Find where the given text appears and provide that cell's center as [X, Y] coordinate. 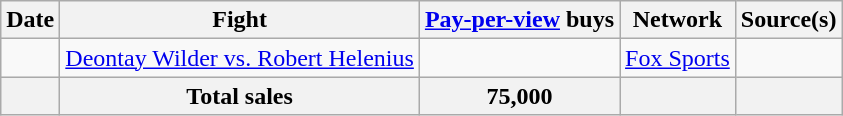
Fight [240, 20]
Source(s) [788, 20]
Deontay Wilder vs. Robert Helenius [240, 58]
Pay-per-view buys [519, 20]
Total sales [240, 96]
Date [30, 20]
Fox Sports [678, 58]
75,000 [519, 96]
Network [678, 20]
